Detect which cell encompasses the target text, then output its [x, y] center coordinate. 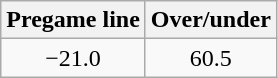
−21.0 [74, 58]
60.5 [210, 58]
Over/under [210, 20]
Pregame line [74, 20]
